Extract the [x, y] coordinate from the center of the cell holding the provided text.  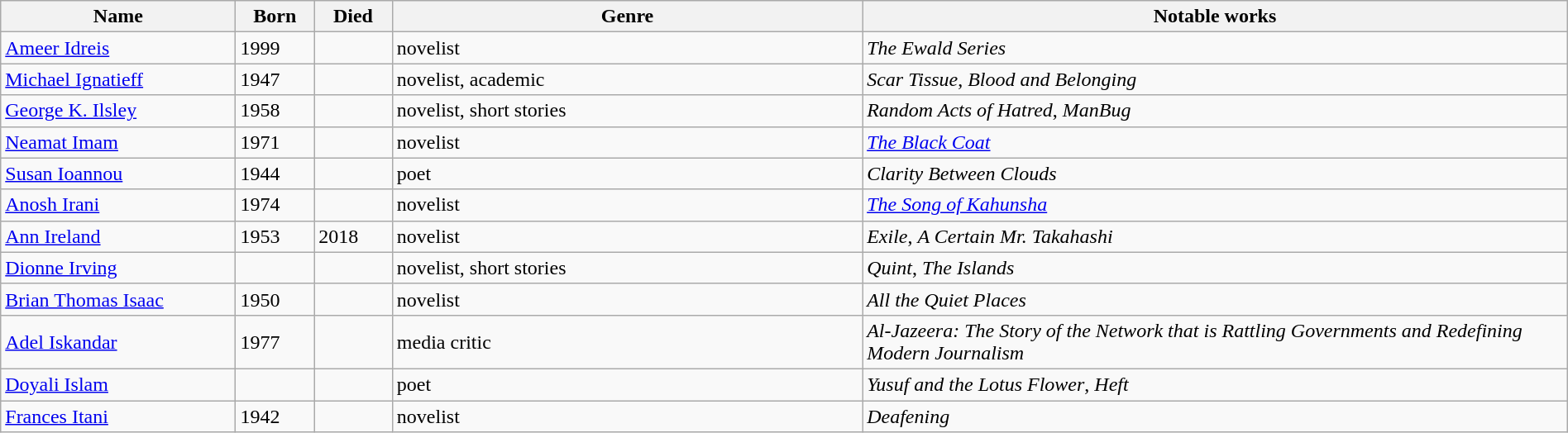
1942 [275, 416]
1974 [275, 205]
All the Quiet Places [1216, 299]
The Black Coat [1216, 142]
Name [118, 17]
media critic [627, 342]
1971 [275, 142]
1944 [275, 174]
George K. Ilsley [118, 111]
Notable works [1216, 17]
Yusuf and the Lotus Flower, Heft [1216, 384]
Michael Ignatieff [118, 79]
Ameer Idreis [118, 48]
Al-Jazeera: The Story of the Network that is Rattling Governments and Redefining Modern Journalism [1216, 342]
The Ewald Series [1216, 48]
Exile, A Certain Mr. Takahashi [1216, 236]
1977 [275, 342]
1950 [275, 299]
Neamat Imam [118, 142]
Frances Itani [118, 416]
novelist, academic [627, 79]
1958 [275, 111]
Brian Thomas Isaac [118, 299]
Doyali Islam [118, 384]
Genre [627, 17]
1953 [275, 236]
Anosh Irani [118, 205]
Died [354, 17]
Susan Ioannou [118, 174]
2018 [354, 236]
1999 [275, 48]
Scar Tissue, Blood and Belonging [1216, 79]
Quint, The Islands [1216, 268]
Dionne Irving [118, 268]
1947 [275, 79]
Deafening [1216, 416]
Born [275, 17]
Adel Iskandar [118, 342]
The Song of Kahunsha [1216, 205]
Clarity Between Clouds [1216, 174]
Random Acts of Hatred, ManBug [1216, 111]
Ann Ireland [118, 236]
